Identify which cell holds the provided text, then report its [X, Y] central coordinate. 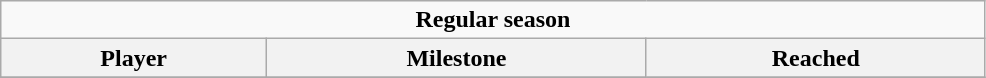
Milestone [457, 58]
Regular season [493, 20]
Player [134, 58]
Reached [816, 58]
